Output the [x, y] coordinate of the center of the cell containing the given text.  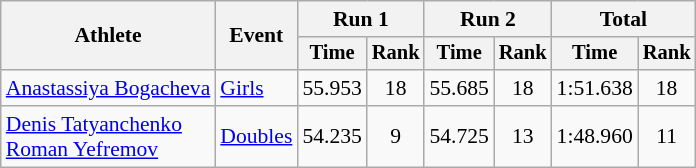
Doubles [256, 136]
55.953 [332, 88]
13 [523, 136]
Anastassiya Bogacheva [108, 88]
55.685 [458, 88]
54.235 [332, 136]
1:51.638 [595, 88]
9 [396, 136]
Run 1 [360, 19]
Girls [256, 88]
54.725 [458, 136]
11 [667, 136]
Event [256, 36]
1:48.960 [595, 136]
Run 2 [488, 19]
Athlete [108, 36]
Total [624, 19]
Denis TatyanchenkoRoman Yefremov [108, 136]
